Output the (X, Y) coordinate of the center of the cell containing the given text.  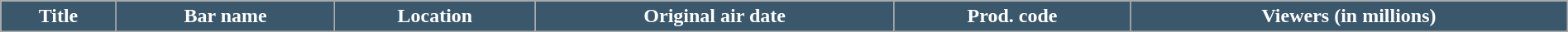
Title (58, 16)
Original air date (715, 16)
Location (435, 16)
Prod. code (1012, 16)
Bar name (225, 16)
Viewers (in millions) (1350, 16)
